Provide the [X, Y] coordinate of the cell's center where the given text is located.  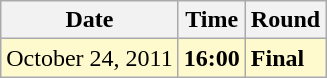
Date [90, 20]
16:00 [212, 58]
Time [212, 20]
Round [285, 20]
Final [285, 58]
October 24, 2011 [90, 58]
